Return (x, y) of the center of cell containing provided text 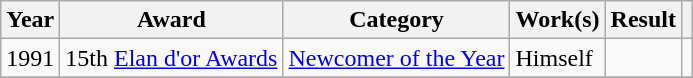
Result (643, 20)
Himself (558, 58)
Work(s) (558, 20)
15th Elan d'or Awards (172, 58)
1991 (30, 58)
Category (396, 20)
Newcomer of the Year (396, 58)
Year (30, 20)
Award (172, 20)
